Scan for the cell matching the given text and deliver its (x, y) coordinate at center. 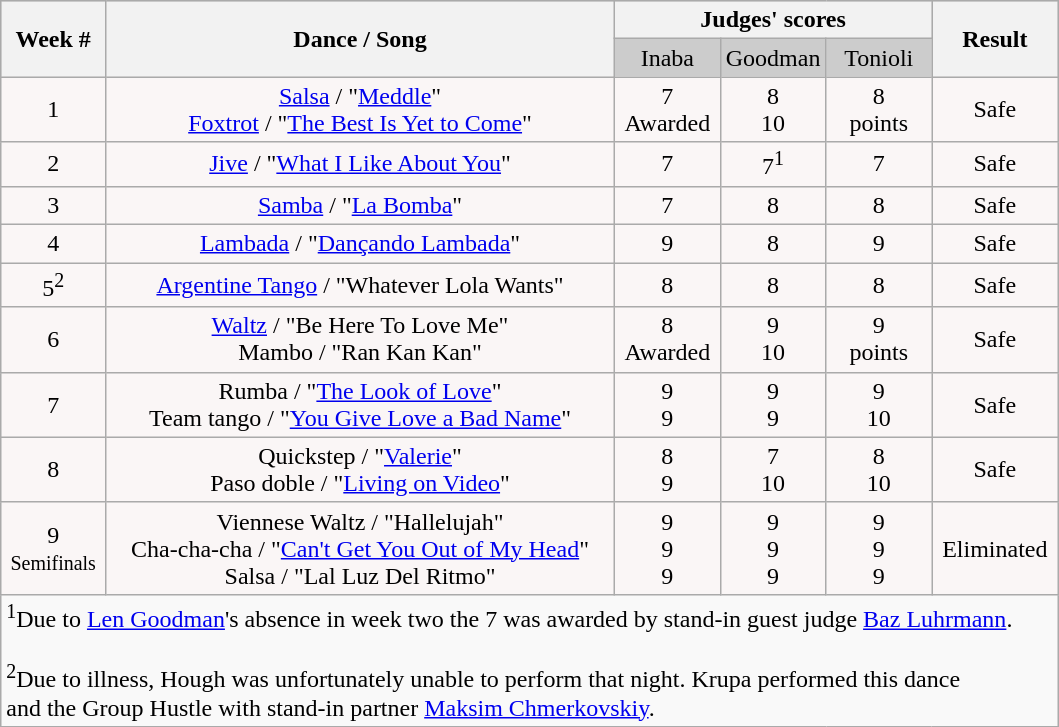
3 (54, 205)
Judges' scores (772, 20)
Viennese Waltz / "Hallelujah"Cha-cha-cha / "Can't Get You Out of My Head"Salsa / "Lal Luz Del Ritmo" (360, 548)
Rumba / "The Look of Love"Team tango / "You Give Love a Bad Name" (360, 404)
Argentine Tango / "Whatever Lola Wants" (360, 286)
7Awarded (667, 110)
8Awarded (667, 340)
710 (773, 470)
89 (667, 470)
Eliminated (995, 548)
Result (995, 39)
Quickstep / "Valerie"Paso doble / "Living on Video" (360, 470)
Dance / Song (360, 39)
9points (879, 340)
4 (54, 244)
1 (54, 110)
2 (54, 164)
Jive / "What I Like About You" (360, 164)
Waltz / "Be Here To Love Me"Mambo / "Ran Kan Kan" (360, 340)
52 (54, 286)
71 (773, 164)
Week # (54, 39)
8points (879, 110)
Samba / "La Bomba" (360, 205)
6 (54, 340)
Lambada / "Dançando Lambada" (360, 244)
Inaba (667, 58)
Goodman (773, 58)
9Semifinals (54, 548)
Tonioli (879, 58)
Salsa / "Meddle"Foxtrot / "The Best Is Yet to Come" (360, 110)
